Provide the (X, Y) coordinate of the cell's center where the given text is located.  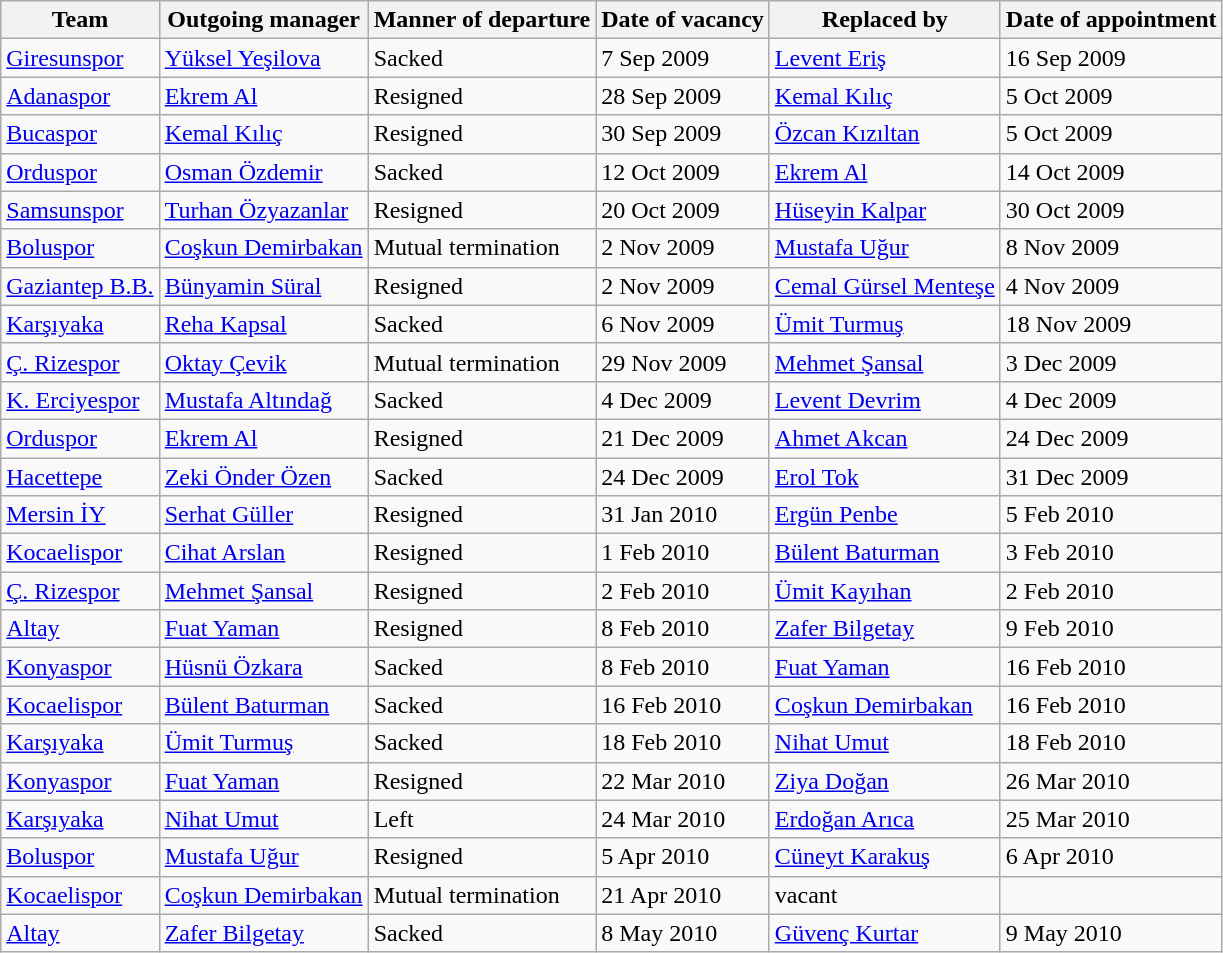
24 Mar 2010 (683, 819)
Outgoing manager (264, 20)
Manner of departure (482, 20)
Levent Devrim (884, 400)
Date of vacancy (683, 20)
29 Nov 2009 (683, 362)
Giresunspor (80, 58)
Samsunspor (80, 210)
16 Sep 2009 (1111, 58)
Cemal Gürsel Menteşe (884, 286)
Zeki Önder Özen (264, 477)
21 Apr 2010 (683, 895)
Hüsnü Özkara (264, 667)
Reha Kapsal (264, 324)
Mustafa Altındağ (264, 400)
Gaziantep B.B. (80, 286)
25 Mar 2010 (1111, 819)
Adanaspor (80, 96)
Ümit Kayıhan (884, 591)
3 Dec 2009 (1111, 362)
30 Oct 2009 (1111, 210)
Turhan Özyazanlar (264, 210)
K. Erciyespor (80, 400)
5 Feb 2010 (1111, 515)
Cüneyt Karakuş (884, 857)
26 Mar 2010 (1111, 781)
Hüseyin Kalpar (884, 210)
Ahmet Akcan (884, 438)
Left (482, 819)
Hacettepe (80, 477)
Güvenç Kurtar (884, 933)
1 Feb 2010 (683, 553)
vacant (884, 895)
14 Oct 2009 (1111, 172)
9 May 2010 (1111, 933)
22 Mar 2010 (683, 781)
18 Nov 2009 (1111, 324)
4 Nov 2009 (1111, 286)
6 Nov 2009 (683, 324)
Bünyamin Süral (264, 286)
Özcan Kızıltan (884, 134)
3 Feb 2010 (1111, 553)
Ziya Doğan (884, 781)
Erol Tok (884, 477)
8 Nov 2009 (1111, 248)
30 Sep 2009 (683, 134)
28 Sep 2009 (683, 96)
Serhat Güller (264, 515)
31 Dec 2009 (1111, 477)
6 Apr 2010 (1111, 857)
Mersin İY (80, 515)
Yüksel Yeşilova (264, 58)
Ergün Penbe (884, 515)
21 Dec 2009 (683, 438)
7 Sep 2009 (683, 58)
9 Feb 2010 (1111, 629)
Bucaspor (80, 134)
20 Oct 2009 (683, 210)
Osman Özdemir (264, 172)
Team (80, 20)
31 Jan 2010 (683, 515)
5 Apr 2010 (683, 857)
8 May 2010 (683, 933)
Erdoğan Arıca (884, 819)
Date of appointment (1111, 20)
12 Oct 2009 (683, 172)
Cihat Arslan (264, 553)
Levent Eriş (884, 58)
Oktay Çevik (264, 362)
Replaced by (884, 20)
